Scan for the cell matching the given text and deliver its [X, Y] coordinate at center. 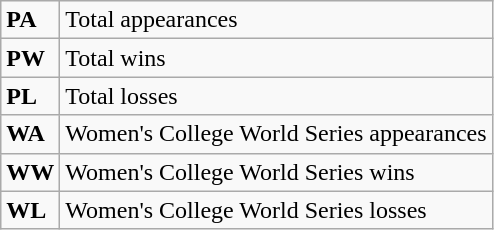
Women's College World Series wins [276, 172]
PA [30, 20]
PL [30, 96]
Total wins [276, 58]
Women's College World Series appearances [276, 134]
WA [30, 134]
Total appearances [276, 20]
Women's College World Series losses [276, 210]
WL [30, 210]
PW [30, 58]
WW [30, 172]
Total losses [276, 96]
